Find where the given text appears and provide that cell's center as [x, y] coordinate. 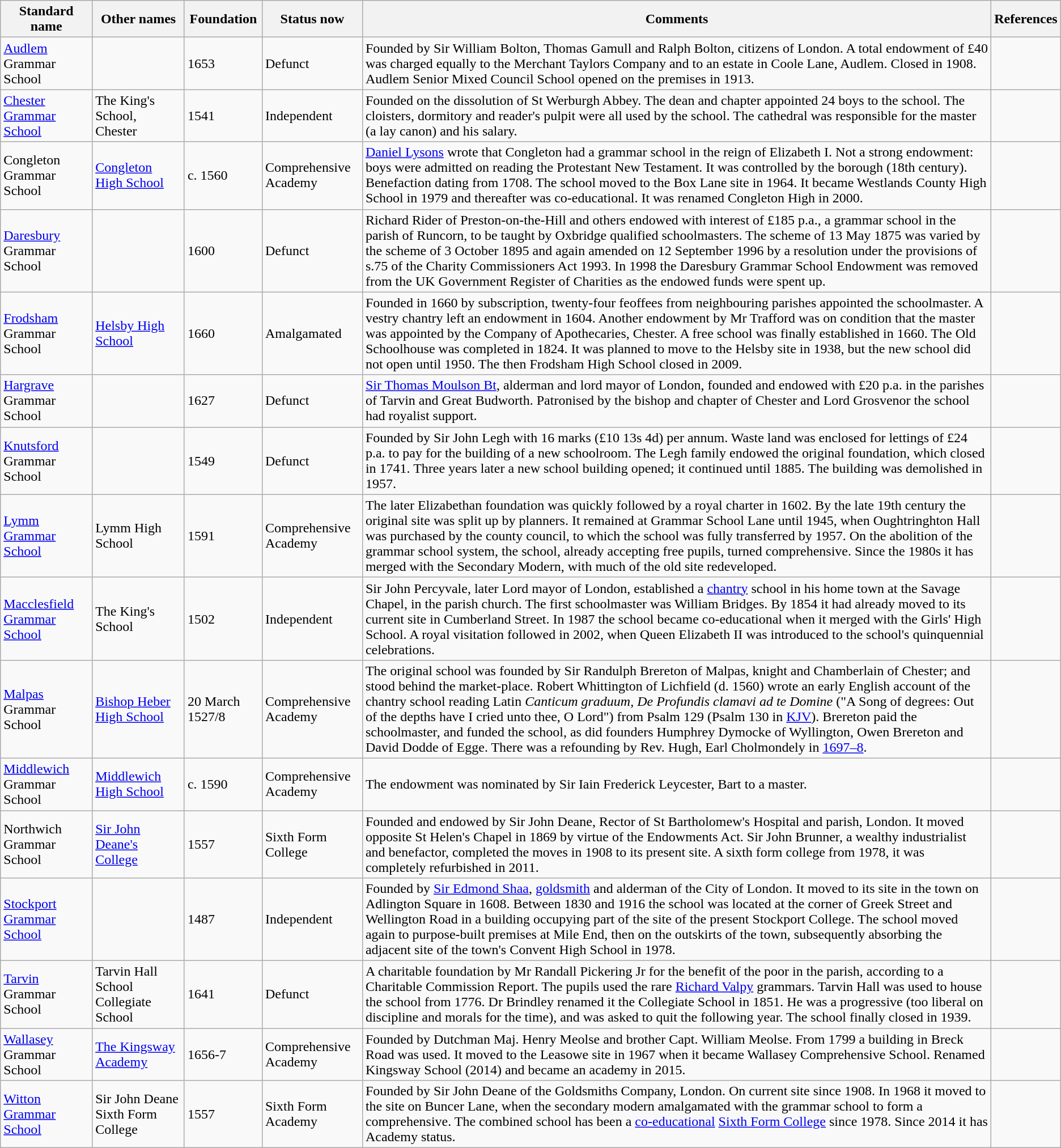
c. 1590 [223, 784]
Helsby High School [138, 333]
Witton Grammar School [46, 1115]
References [1026, 19]
1591 [223, 536]
Northwich Grammar School [46, 845]
1660 [223, 333]
Audlem Grammar School [46, 63]
Knutsford Grammar School [46, 460]
Sixth Form College [312, 845]
Malpas Grammar School [46, 709]
The King's School [138, 619]
The endowment was nominated by Sir Iain Frederick Leycester, Bart to a master. [677, 784]
20 March 1527/8 [223, 709]
Status now [312, 19]
1656-7 [223, 1054]
Sir John Deane Sixth Form College [138, 1115]
Sixth Form Academy [312, 1115]
1627 [223, 401]
c. 1560 [223, 176]
1549 [223, 460]
1487 [223, 920]
Macclesfield Grammar School [46, 619]
Amalgamated [312, 333]
Congleton High School [138, 176]
The King's School, Chester [138, 116]
Daresbury Grammar School [46, 251]
Frodsham Grammar School [46, 333]
Sir John Deane's College [138, 845]
Tarvin Grammar School [46, 994]
Middlewich High School [138, 784]
Chester Grammar School [46, 116]
Hargrave Grammar School [46, 401]
1600 [223, 251]
Stockport Grammar School [46, 920]
Congleton Grammar School [46, 176]
Comments [677, 19]
Tarvin Hall SchoolCollegiate School [138, 994]
Foundation [223, 19]
Middlewich Grammar School [46, 784]
Lymm High School [138, 536]
Bishop Heber High School [138, 709]
1502 [223, 619]
Other names [138, 19]
Lymm Grammar School [46, 536]
Wallasey Grammar School [46, 1054]
1653 [223, 63]
1641 [223, 994]
The Kingsway Academy [138, 1054]
Standard name [46, 19]
1541 [223, 116]
